Return (X, Y) of the center of cell containing provided text 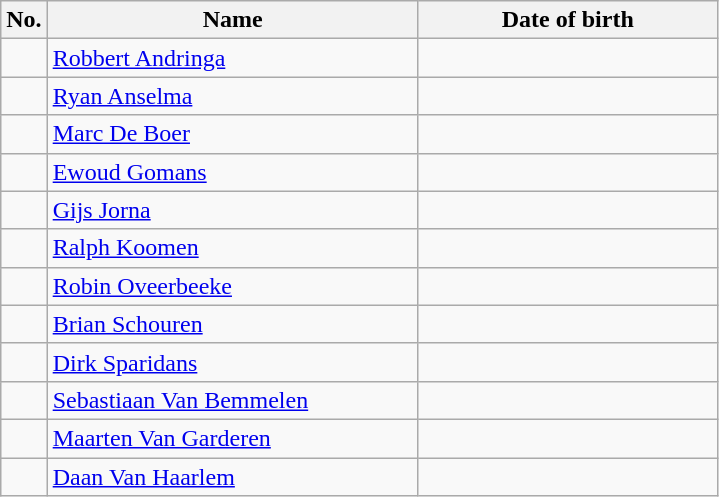
Daan Van Haarlem (232, 477)
Ewoud Gomans (232, 172)
Name (232, 20)
Ryan Anselma (232, 96)
Sebastiaan Van Bemmelen (232, 400)
Date of birth (568, 20)
Robbert Andringa (232, 58)
Dirk Sparidans (232, 362)
Brian Schouren (232, 324)
Gijs Jorna (232, 210)
Ralph Koomen (232, 248)
Marc De Boer (232, 134)
Robin Oveerbeeke (232, 286)
Maarten Van Garderen (232, 438)
No. (24, 20)
